Provide the [X, Y] coordinate of the cell's center where the given text is located.  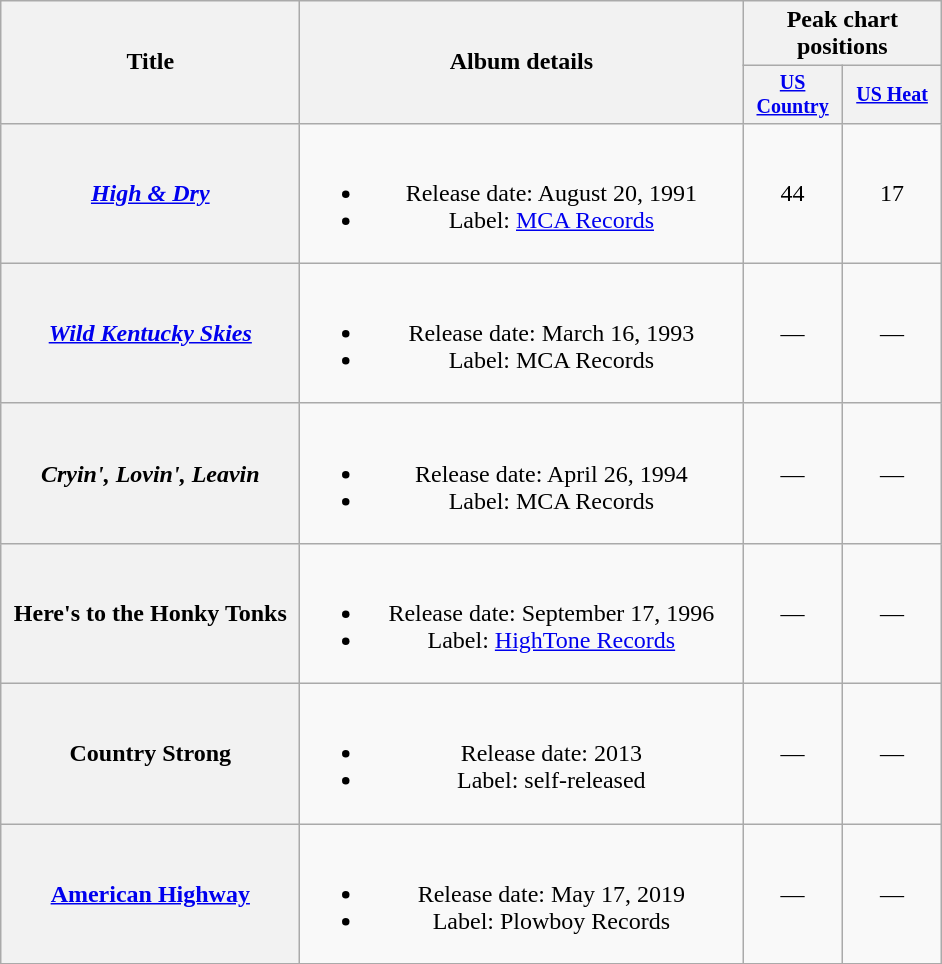
Release date: May 17, 2019Label: Plowboy Records [522, 894]
Release date: 2013Label: self-released [522, 754]
Album details [522, 62]
Title [150, 62]
44 [792, 193]
Here's to the Honky Tonks [150, 613]
Release date: March 16, 1993Label: MCA Records [522, 333]
Release date: September 17, 1996Label: HighTone Records [522, 613]
US Heat [892, 94]
Release date: April 26, 1994Label: MCA Records [522, 473]
17 [892, 193]
Wild Kentucky Skies [150, 333]
High & Dry [150, 193]
Release date: August 20, 1991Label: MCA Records [522, 193]
Cryin', Lovin', Leavin [150, 473]
Country Strong [150, 754]
US Country [792, 94]
American Highway [150, 894]
Peak chart positions [842, 34]
